Pinpoint the cell where the given text exists, returning its (x, y) midpoint coordinate. 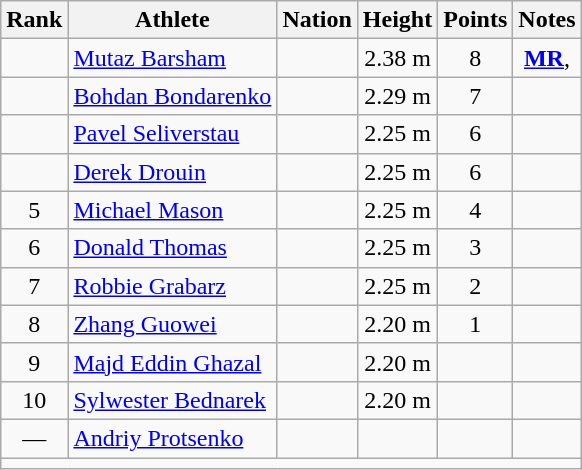
Andriy Protsenko (172, 438)
Sylwester Bednarek (172, 400)
Bohdan Bondarenko (172, 96)
2.29 m (397, 96)
Nation (317, 20)
— (34, 438)
Mutaz Barsham (172, 58)
3 (476, 248)
Notes (547, 20)
10 (34, 400)
MR, (547, 58)
Majd Eddin Ghazal (172, 362)
Michael Mason (172, 210)
Pavel Seliverstau (172, 134)
2 (476, 286)
Points (476, 20)
9 (34, 362)
Athlete (172, 20)
Height (397, 20)
Zhang Guowei (172, 324)
4 (476, 210)
Donald Thomas (172, 248)
Rank (34, 20)
Robbie Grabarz (172, 286)
1 (476, 324)
Derek Drouin (172, 172)
5 (34, 210)
2.38 m (397, 58)
